Search for the cell housing the specified text and yield its [X, Y] center coordinate. 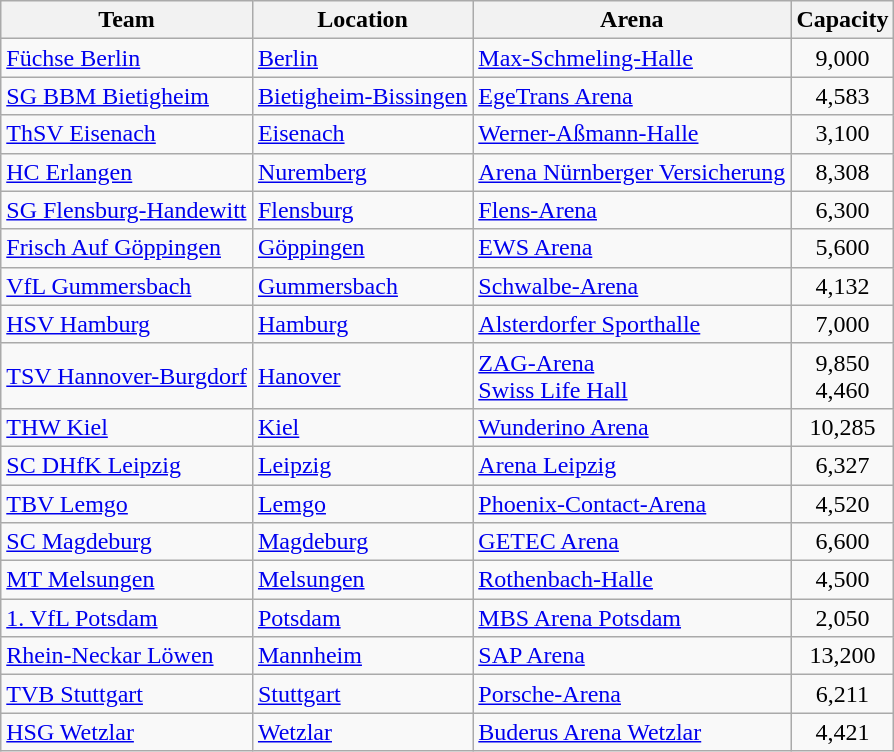
Mannheim [362, 656]
6,300 [842, 210]
EWS Arena [632, 248]
SC Magdeburg [127, 542]
TBV Lemgo [127, 503]
Nuremberg [362, 172]
Arena Leipzig [632, 465]
Wunderino Arena [632, 427]
2,050 [842, 618]
SAP Arena [632, 656]
Gummersbach [362, 286]
SG BBM Bietigheim [127, 96]
SC DHfK Leipzig [127, 465]
Arena Nürnberger Versicherung [632, 172]
GETEC Arena [632, 542]
13,200 [842, 656]
Arena [632, 20]
8,308 [842, 172]
Alsterdorfer Sporthalle [632, 324]
Phoenix-Contact-Arena [632, 503]
Potsdam [362, 618]
Göppingen [362, 248]
Berlin [362, 58]
Flensburg [362, 210]
1. VfL Potsdam [127, 618]
4,583 [842, 96]
VfL Gummersbach [127, 286]
Leipzig [362, 465]
Stuttgart [362, 694]
7,000 [842, 324]
Eisenach [362, 134]
Rothenbach-Halle [632, 580]
4,132 [842, 286]
5,600 [842, 248]
HC Erlangen [127, 172]
TVB Stuttgart [127, 694]
Flens-Arena [632, 210]
4,421 [842, 732]
THW Kiel [127, 427]
Rhein-Neckar Löwen [127, 656]
6,211 [842, 694]
Capacity [842, 20]
Location [362, 20]
Porsche-Arena [632, 694]
Kiel [362, 427]
Lemgo [362, 503]
ThSV Eisenach [127, 134]
Buderus Arena Wetzlar [632, 732]
Hamburg [362, 324]
TSV Hannover-Burgdorf [127, 376]
MBS Arena Potsdam [632, 618]
9,000 [842, 58]
Wetzlar [362, 732]
SG Flensburg-Handewitt [127, 210]
Schwalbe-Arena [632, 286]
3,100 [842, 134]
4,520 [842, 503]
Hanover [362, 376]
10,285 [842, 427]
Magdeburg [362, 542]
Melsungen [362, 580]
EgeTrans Arena [632, 96]
6,600 [842, 542]
Team [127, 20]
9,8504,460 [842, 376]
Werner-Aßmann-Halle [632, 134]
Bietigheim-Bissingen [362, 96]
Frisch Auf Göppingen [127, 248]
4,500 [842, 580]
Füchse Berlin [127, 58]
HSG Wetzlar [127, 732]
ZAG-ArenaSwiss Life Hall [632, 376]
6,327 [842, 465]
HSV Hamburg [127, 324]
MT Melsungen [127, 580]
Max-Schmeling-Halle [632, 58]
